Identify which cell holds the provided text, then report its [x, y] central coordinate. 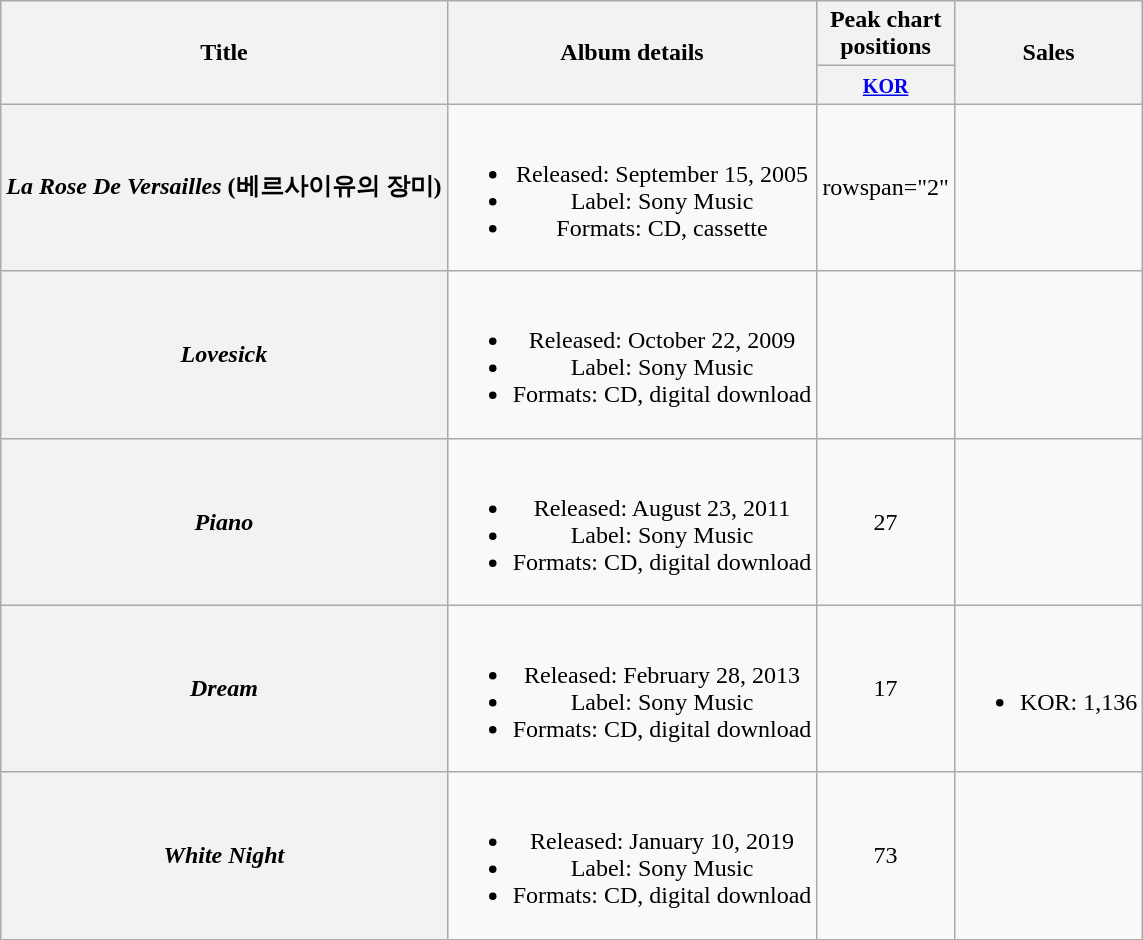
17 [886, 688]
Released: January 10, 2019Label: Sony MusicFormats: CD, digital download [632, 856]
Album details [632, 52]
Dream [224, 688]
rowspan="2" [886, 188]
Peak chart positions [886, 34]
KOR: 1,136 [1048, 688]
Released: October 22, 2009Label: Sony MusicFormats: CD, digital download [632, 354]
La Rose De Versailles (베르사이유의 장미) [224, 188]
Title [224, 52]
73 [886, 856]
White Night [224, 856]
Released: February 28, 2013Label: Sony MusicFormats: CD, digital download [632, 688]
Piano [224, 522]
Sales [1048, 52]
Released: September 15, 2005Label: Sony MusicFormats: CD, cassette [632, 188]
KOR [886, 85]
Lovesick [224, 354]
Released: August 23, 2011Label: Sony MusicFormats: CD, digital download [632, 522]
27 [886, 522]
